Capture the cell that displays the provided text and extract its [X, Y] central coordinate. 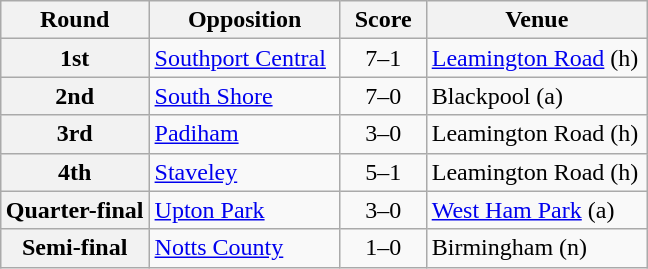
Score [383, 20]
4th [74, 172]
Notts County [244, 248]
Semi-final [74, 248]
7–1 [383, 58]
Venue [536, 20]
South Shore [244, 96]
1st [74, 58]
Blackpool (a) [536, 96]
Opposition [244, 20]
Birmingham (n) [536, 248]
2nd [74, 96]
Quarter-final [74, 210]
Round [74, 20]
West Ham Park (a) [536, 210]
1–0 [383, 248]
Southport Central [244, 58]
Padiham [244, 134]
7–0 [383, 96]
Staveley [244, 172]
Upton Park [244, 210]
3rd [74, 134]
5–1 [383, 172]
